Output the (x, y) coordinate of the center of the cell containing the given text.  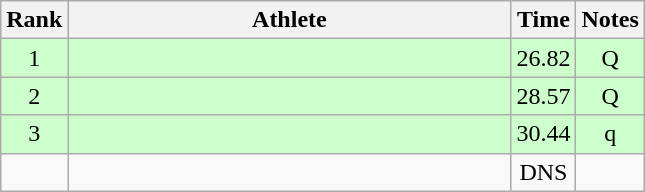
28.57 (544, 96)
q (610, 134)
Notes (610, 20)
Rank (34, 20)
26.82 (544, 58)
1 (34, 58)
Time (544, 20)
DNS (544, 172)
30.44 (544, 134)
Athlete (290, 20)
3 (34, 134)
2 (34, 96)
